Capture the cell that displays the provided text and extract its [X, Y] central coordinate. 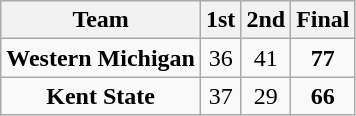
Final [323, 20]
2nd [266, 20]
66 [323, 96]
29 [266, 96]
36 [220, 58]
37 [220, 96]
1st [220, 20]
77 [323, 58]
Western Michigan [101, 58]
41 [266, 58]
Team [101, 20]
Kent State [101, 96]
